Search for the cell housing the specified text and yield its [x, y] center coordinate. 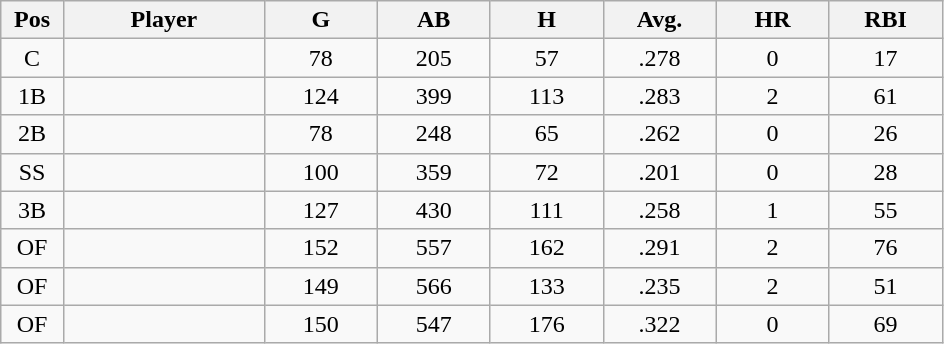
150 [320, 324]
133 [546, 286]
69 [886, 324]
152 [320, 248]
76 [886, 248]
.283 [660, 96]
430 [434, 210]
.235 [660, 286]
Avg. [660, 20]
113 [546, 96]
Pos [32, 20]
149 [320, 286]
557 [434, 248]
2B [32, 134]
547 [434, 324]
26 [886, 134]
.201 [660, 172]
359 [434, 172]
566 [434, 286]
3B [32, 210]
248 [434, 134]
H [546, 20]
1B [32, 96]
1 [772, 210]
61 [886, 96]
111 [546, 210]
65 [546, 134]
28 [886, 172]
100 [320, 172]
.278 [660, 58]
127 [320, 210]
176 [546, 324]
57 [546, 58]
.322 [660, 324]
.291 [660, 248]
399 [434, 96]
51 [886, 286]
55 [886, 210]
72 [546, 172]
C [32, 58]
162 [546, 248]
HR [772, 20]
SS [32, 172]
17 [886, 58]
124 [320, 96]
.258 [660, 210]
Player [164, 20]
RBI [886, 20]
AB [434, 20]
G [320, 20]
.262 [660, 134]
205 [434, 58]
